Determine the [X, Y] coordinate at the center of the cell enclosing the given text.  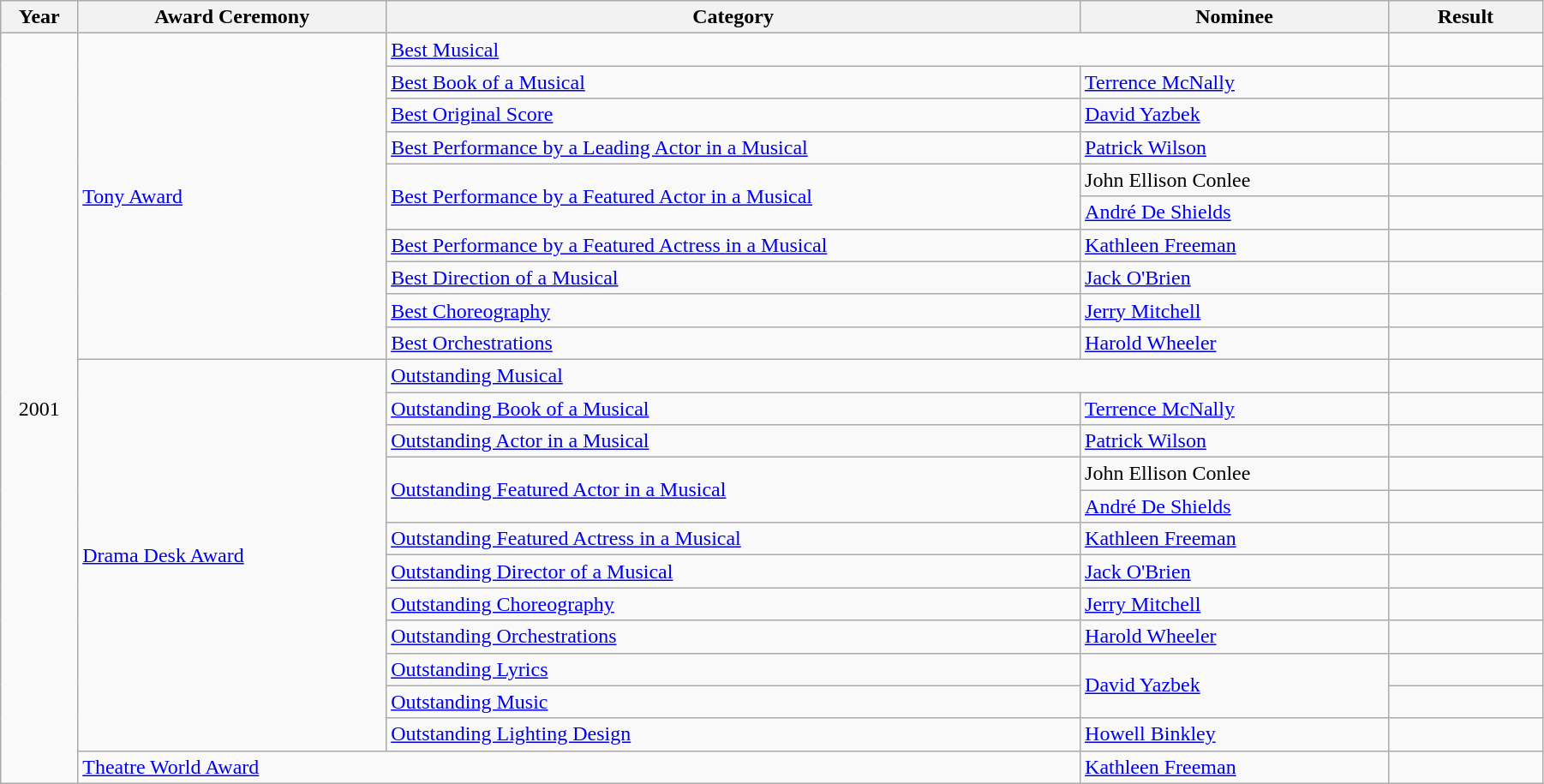
Outstanding Lyrics [733, 669]
Outstanding Featured Actor in a Musical [733, 490]
Tony Award [232, 197]
Nominee [1235, 17]
Best Performance by a Featured Actor in a Musical [733, 196]
Best Performance by a Leading Actor in a Musical [733, 147]
Outstanding Lighting Design [733, 734]
Best Performance by a Featured Actress in a Musical [733, 245]
Outstanding Choreography [733, 604]
Year [39, 17]
Award Ceremony [232, 17]
Outstanding Musical [888, 375]
Category [733, 17]
Outstanding Actor in a Musical [733, 441]
Outstanding Featured Actress in a Musical [733, 539]
Outstanding Director of a Musical [733, 572]
Drama Desk Award [232, 555]
Howell Binkley [1235, 734]
Best Orchestrations [733, 343]
Best Original Score [733, 115]
Best Direction of a Musical [733, 278]
Best Choreography [733, 310]
Outstanding Music [733, 702]
Theatre World Award [579, 767]
Best Book of a Musical [733, 82]
Best Musical [888, 50]
Outstanding Orchestrations [733, 637]
Result [1465, 17]
Outstanding Book of a Musical [733, 409]
2001 [39, 408]
